Return the (X, Y) coordinate for the center point of the cell that contains the specified text.  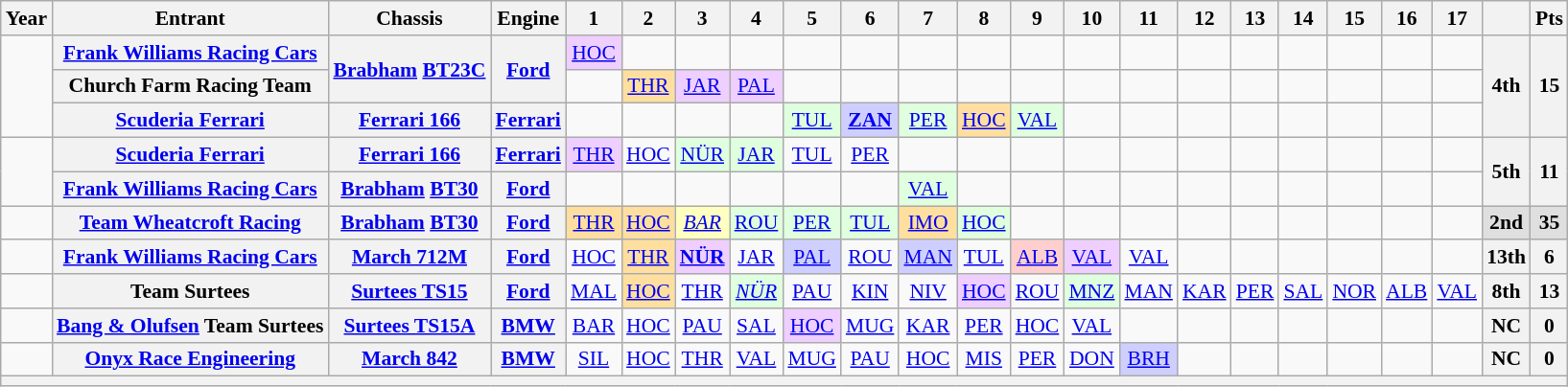
BRH (1149, 359)
5 (811, 18)
Surtees TS15A (409, 326)
March 712M (409, 258)
9 (1038, 18)
Pts (1550, 18)
5th (1506, 172)
Surtees TS15 (409, 291)
2nd (1506, 223)
Church Farm Racing Team (190, 86)
Engine (528, 18)
13th (1506, 258)
2 (648, 18)
ZAN (871, 121)
Year (27, 18)
IMO (928, 223)
14 (1302, 18)
7 (928, 18)
SIL (594, 359)
March 842 (409, 359)
4 (757, 18)
8th (1506, 291)
Team Wheatcroft Racing (190, 223)
16 (1406, 18)
Entrant (190, 18)
12 (1205, 18)
MNZ (1091, 291)
MIS (984, 359)
Bang & Olufsen Team Surtees (190, 326)
10 (1091, 18)
NOR (1354, 291)
DON (1091, 359)
4th (1506, 86)
MAL (594, 291)
Chassis (409, 18)
3 (702, 18)
Team Surtees (190, 291)
17 (1457, 18)
NIV (928, 291)
Onyx Race Engineering (190, 359)
8 (984, 18)
35 (1550, 223)
KIN (871, 291)
Brabham BT23C (409, 69)
1 (594, 18)
